From the cell containing the given text, extract its center point as [X, Y] coordinate. 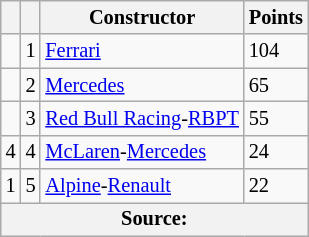
2 [31, 85]
McLaren-Mercedes [142, 152]
Source: [154, 219]
Alpine-Renault [142, 186]
Constructor [142, 17]
Red Bull Racing-RBPT [142, 118]
5 [31, 186]
22 [276, 186]
Points [276, 17]
55 [276, 118]
65 [276, 85]
104 [276, 51]
3 [31, 118]
Mercedes [142, 85]
24 [276, 152]
Ferrari [142, 51]
